Provide the (X, Y) coordinate of the cell's center where the given text is located.  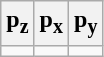
px (51, 23)
py (85, 23)
pz (18, 23)
